Identify which cell holds the provided text, then report its [x, y] central coordinate. 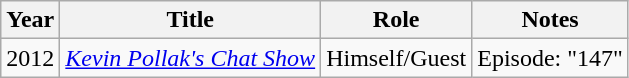
Episode: "147" [550, 58]
Role [396, 20]
Notes [550, 20]
Year [30, 20]
Kevin Pollak's Chat Show [190, 58]
Title [190, 20]
2012 [30, 58]
Himself/Guest [396, 58]
